Scan for the cell matching the given text and deliver its [X, Y] coordinate at center. 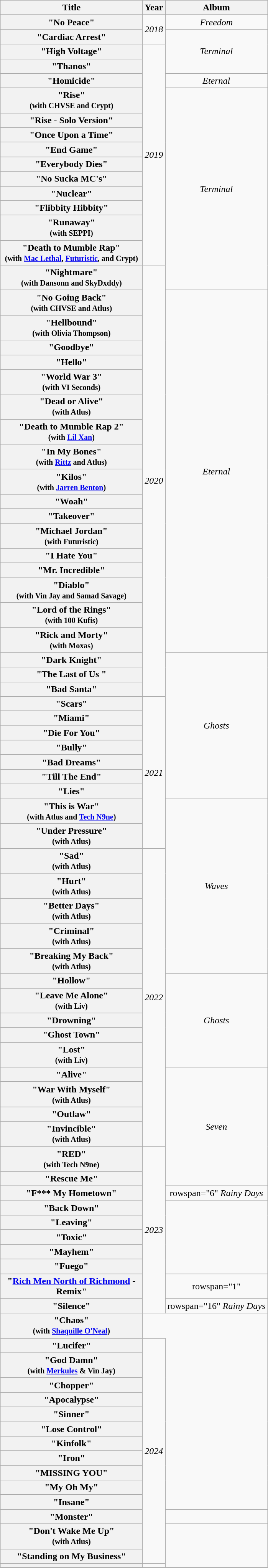
"Leave Me Alone"(with Liv) [71, 1000]
"End Game" [71, 149]
"No Peace" [71, 22]
"Death to Mumble Rap"(with Mac Lethal, Futuristic, and Crypt) [71, 253]
Freedom [216, 22]
Album [216, 8]
"Everybody Dies" [71, 164]
"Homicide" [71, 81]
"Back Down" [71, 1208]
"Rick and Morty"(with Moxas) [71, 640]
"Toxic" [71, 1237]
2022 [154, 998]
"Runaway"(with SEPPI) [71, 228]
"Scars" [71, 704]
"Insane" [71, 1502]
"Mr. Incredible" [71, 570]
"Hollow" [71, 981]
"Flibbity Hibbity" [71, 208]
"Don't Wake Me Up"(with Atlus) [71, 1536]
"Standing on My Business" [71, 1556]
"Nightmare"(with Dansonn and SkyDxddy) [71, 278]
"Die For You" [71, 733]
Seven [216, 1126]
"Leaving" [71, 1223]
"The Last of Us " [71, 674]
"Apocalypse" [71, 1399]
"Breaking My Back"(with Atlus) [71, 961]
"Bad Dreams" [71, 762]
"World War 3"(with VI Seconds) [71, 382]
"MISSING YOU" [71, 1473]
"Michael Jordan"(with Futuristic) [71, 536]
"Rich Men North of Richmond - Remix" [71, 1286]
"Criminal"(with Atlus) [71, 936]
"Sad"(with Atlus) [71, 861]
"Bully" [71, 747]
"Goodbye" [71, 347]
"Ghost Town" [71, 1035]
"Outlaw" [71, 1114]
"Iron" [71, 1458]
"Death to Mumble Rap 2"(with Lil Xan) [71, 431]
"Mayhem" [71, 1252]
2023 [154, 1230]
Year [154, 8]
"Lord of the Rings"(with 100 Kufis) [71, 615]
"Hellbound"(with Olivia Thompson) [71, 328]
"Lost"(with Liv) [71, 1055]
2018 [154, 30]
"Lose Control" [71, 1429]
"I Hate You" [71, 556]
"In My Bones"(with Rittz and Atlus) [71, 457]
"My Oh My" [71, 1487]
"Miami" [71, 718]
"Invincible"(with Atlus) [71, 1134]
2020 [154, 481]
rowspan="6" Rainy Days [216, 1193]
"Fuego" [71, 1266]
"Takeover" [71, 516]
2021 [154, 772]
"Better Days"(with Atlus) [71, 911]
"No Going Back"(with CHVSE and Atlus) [71, 302]
"Sinner" [71, 1414]
"Nuclear" [71, 193]
"Bad Santa" [71, 689]
"Till The End" [71, 777]
"Dark Knight" [71, 660]
rowspan="1" [216, 1286]
"Cardiac Arrest" [71, 37]
"Dead or Alive"(with Atlus) [71, 407]
"Kinfolk" [71, 1444]
"Hurt"(with Atlus) [71, 886]
"Hello" [71, 362]
"F*** My Hometown" [71, 1193]
"High Voltage" [71, 51]
"Lucifer" [71, 1345]
rowspan="16" Rainy Days [216, 1306]
"Woah" [71, 501]
"Under Pressure"(with Atlus) [71, 836]
"Rescue Me" [71, 1179]
Title [71, 8]
"Diablo"(with Vin Jay and Samad Savage) [71, 590]
"Once Upon a Time" [71, 135]
"Chaos"(with Shaquille O'Neal) [71, 1326]
"Thanos" [71, 66]
"RED"(with Tech N9ne) [71, 1158]
"Silence" [71, 1306]
"Lies" [71, 791]
"Rise"(with CHVSE and Crypt) [71, 101]
"Chopper" [71, 1385]
Waves [216, 886]
"No Sucka MC's" [71, 178]
"Rise - Solo Version" [71, 120]
"Drowning" [71, 1020]
"Alive" [71, 1074]
"Kilos"(with Jarren Benton) [71, 481]
2019 [154, 155]
"God Damn"(with Merkules & Vin Jay) [71, 1365]
"This is War"(with Atlus and Tech N9ne) [71, 811]
"Monster" [71, 1517]
2024 [154, 1451]
"War With Myself"(with Atlus) [71, 1094]
